Scan for the cell matching the given text and deliver its [X, Y] coordinate at center. 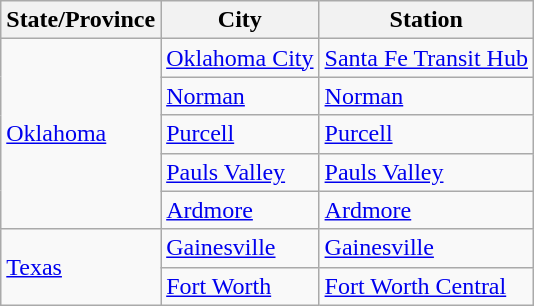
City [240, 20]
Oklahoma City [240, 58]
State/Province [81, 20]
Station [426, 20]
Santa Fe Transit Hub [426, 58]
Fort Worth [240, 286]
Oklahoma [81, 134]
Texas [81, 267]
Fort Worth Central [426, 286]
